Capture the cell that displays the provided text and extract its [X, Y] central coordinate. 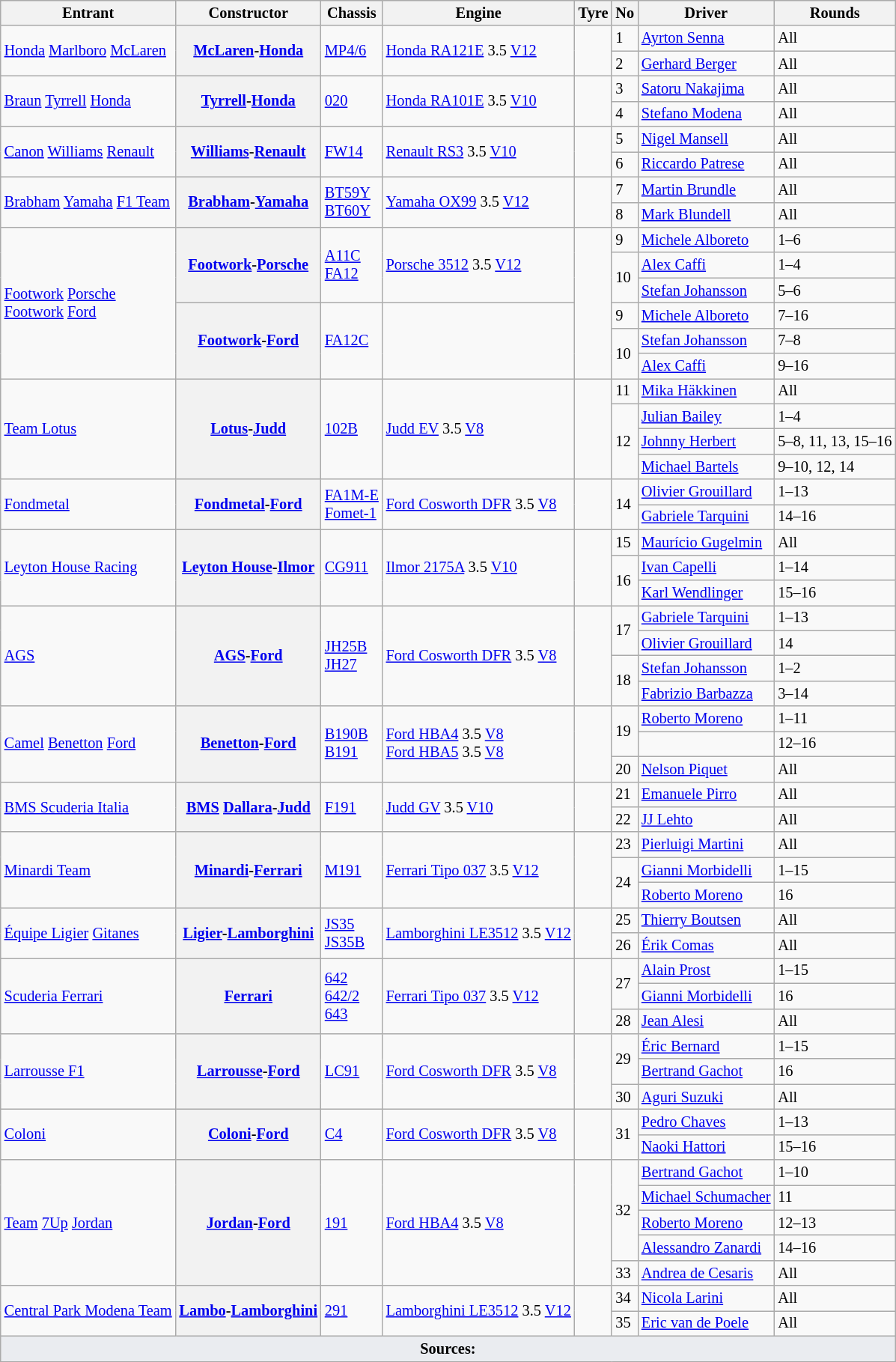
McLaren-Honda [249, 51]
6 [624, 164]
Williams-Renault [249, 151]
Canon Williams Renault [88, 151]
Honda RA121E 3.5 V12 [479, 51]
34 [624, 1298]
Team Lotus [88, 428]
Martin Brundle [706, 189]
20 [624, 769]
Équipe Ligier Gitanes [88, 933]
No [624, 13]
Minardi-Ferrari [249, 870]
Sources: [448, 1349]
22 [624, 819]
Porsche 3512 3.5 V12 [479, 265]
Fondmetal [88, 505]
Michael Schumacher [706, 1197]
Satoru Nakajima [706, 88]
Lotus-Judd [249, 428]
Minardi Team [88, 870]
BMS Scuderia Italia [88, 807]
12–13 [835, 1223]
Michael Bartels [706, 466]
Constructor [249, 13]
Renault RS3 3.5 V10 [479, 151]
32 [624, 1210]
A11CFA12 [352, 265]
Alain Prost [706, 970]
35 [624, 1323]
Footwork-Porsche [249, 265]
Karl Wendlinger [706, 592]
BMS Dallara-Judd [249, 807]
Brabham Yamaha F1 Team [88, 202]
Ligier-Lamborghini [249, 933]
30 [624, 1097]
Brabham-Yamaha [249, 202]
Ferrari [249, 996]
Nicola Larini [706, 1298]
1 [624, 38]
Maurício Gugelmin [706, 542]
Driver [706, 13]
15 [624, 542]
Central Park Modena Team [88, 1310]
7 [624, 189]
Naoki Hattori [706, 1147]
Camel Benetton Ford [88, 744]
Pedro Chaves [706, 1122]
Team 7Up Jordan [88, 1223]
3 [624, 88]
Alessandro Zanardi [706, 1248]
020 [352, 100]
1–10 [835, 1173]
Ford HBA4 3.5 V8 [479, 1223]
25 [624, 920]
Footwork Porsche Footwork Ford [88, 303]
1–14 [835, 568]
FA12C [352, 340]
Éric Bernard [706, 1046]
Riccardo Patrese [706, 164]
Chassis [352, 13]
1–11 [835, 719]
Gerhard Berger [706, 64]
Honda RA101E 3.5 V10 [479, 100]
LC91 [352, 1071]
Scuderia Ferrari [88, 996]
Engine [479, 13]
Coloni-Ford [249, 1134]
7–8 [835, 341]
Fabrizio Barbazza [706, 693]
191 [352, 1223]
AGS [88, 656]
Nelson Piquet [706, 769]
Pierluigi Martini [706, 845]
Lambo-Lamborghini [249, 1310]
Jean Alesi [706, 1021]
Larrousse-Ford [249, 1071]
Tyre [594, 13]
8 [624, 215]
Coloni [88, 1134]
31 [624, 1134]
CG911 [352, 568]
Judd GV 3.5 V10 [479, 807]
Ayrton Senna [706, 38]
FW14 [352, 151]
BT59YBT60Y [352, 202]
3–14 [835, 693]
AGS-Ford [249, 656]
F191 [352, 807]
33 [624, 1273]
Aguri Suzuki [706, 1097]
12–16 [835, 744]
JS35JS35B [352, 933]
JH25BJH27 [352, 656]
Érik Comas [706, 946]
Leyton House-Ilmor [249, 568]
29 [624, 1059]
27 [624, 982]
Yamaha OX99 3.5 V12 [479, 202]
Julian Bailey [706, 416]
9–10, 12, 14 [835, 466]
7–16 [835, 315]
9–16 [835, 366]
17 [624, 630]
Thierry Boutsen [706, 920]
102B [352, 428]
B190BB191 [352, 744]
24 [624, 882]
291 [352, 1310]
Nigel Mansell [706, 139]
Benetton-Ford [249, 744]
Ilmor 2175A 3.5 V10 [479, 568]
Entrant [88, 13]
Ivan Capelli [706, 568]
Larrousse F1 [88, 1071]
1–6 [835, 240]
Judd EV 3.5 V8 [479, 428]
FA1M-EFomet-1 [352, 505]
JJ Lehto [706, 819]
4 [624, 114]
28 [624, 1021]
21 [624, 794]
642642/2643 [352, 996]
5 [624, 139]
12 [624, 442]
19 [624, 731]
26 [624, 946]
Leyton House Racing [88, 568]
Andrea de Cesaris [706, 1273]
1–2 [835, 668]
Stefano Modena [706, 114]
Tyrrell-Honda [249, 100]
5–8, 11, 13, 15–16 [835, 441]
Footwork-Ford [249, 340]
Ford HBA4 3.5 V8Ford HBA5 3.5 V8 [479, 744]
C4 [352, 1134]
Mark Blundell [706, 215]
23 [624, 845]
Emanuele Pirro [706, 794]
2 [624, 64]
Mika Häkkinen [706, 391]
Honda Marlboro McLaren [88, 51]
18 [624, 680]
M191 [352, 870]
Jordan-Ford [249, 1223]
Fondmetal-Ford [249, 505]
Rounds [835, 13]
MP4/6 [352, 51]
5–6 [835, 291]
Braun Tyrrell Honda [88, 100]
Eric van de Poele [706, 1323]
Johnny Herbert [706, 441]
